Capture the cell that displays the provided text and extract its [x, y] central coordinate. 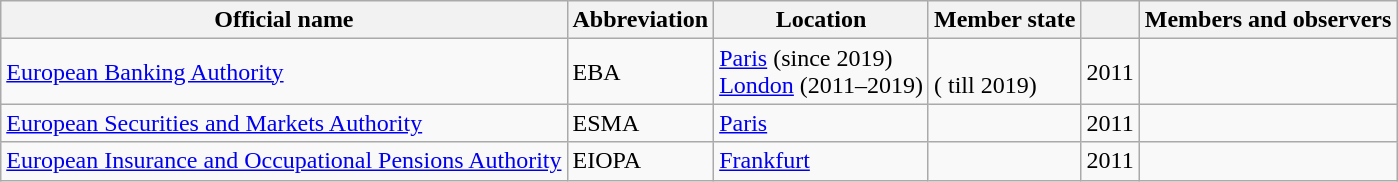
EIOPA [640, 161]
( till 2019) [1004, 72]
EBA [640, 72]
Paris [822, 123]
Abbreviation [640, 20]
Paris (since 2019)London (2011–2019) [822, 72]
European Insurance and Occupational Pensions Authority [284, 161]
Location [822, 20]
Members and observers [1268, 20]
Member state [1004, 20]
European Banking Authority [284, 72]
Frankfurt [822, 161]
Official name [284, 20]
ESMA [640, 123]
European Securities and Markets Authority [284, 123]
